Detect which cell encompasses the target text, then output its [x, y] center coordinate. 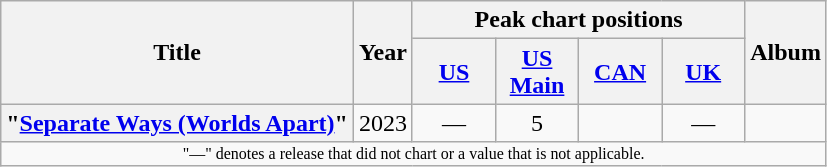
Title [178, 52]
Year [382, 52]
US Main [538, 72]
"—" denotes a release that did not chart or a value that is not applicable. [414, 154]
"Separate Ways (Worlds Apart)" [178, 123]
UK [704, 72]
Peak chart positions [578, 20]
5 [538, 123]
US [454, 72]
CAN [620, 72]
Album [786, 52]
2023 [382, 123]
